Capture the cell that displays the provided text and extract its (X, Y) central coordinate. 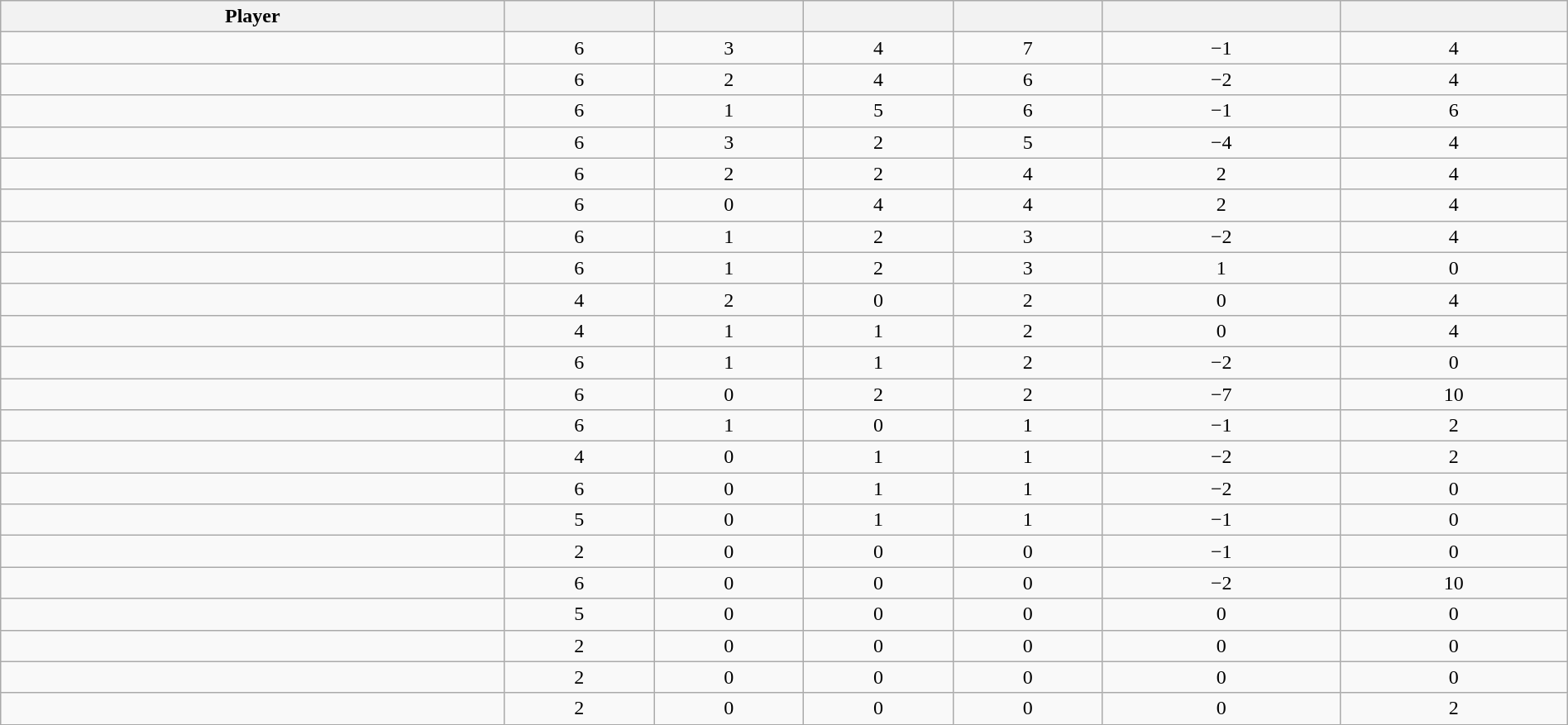
−4 (1221, 142)
Player (253, 17)
7 (1027, 48)
−7 (1221, 394)
